Return the (X, Y) coordinate for the center point of the cell that contains the specified text.  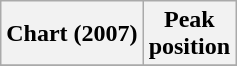
Peakposition (189, 34)
Chart (2007) (72, 34)
